From the cell containing the given text, extract its center point as (X, Y) coordinate. 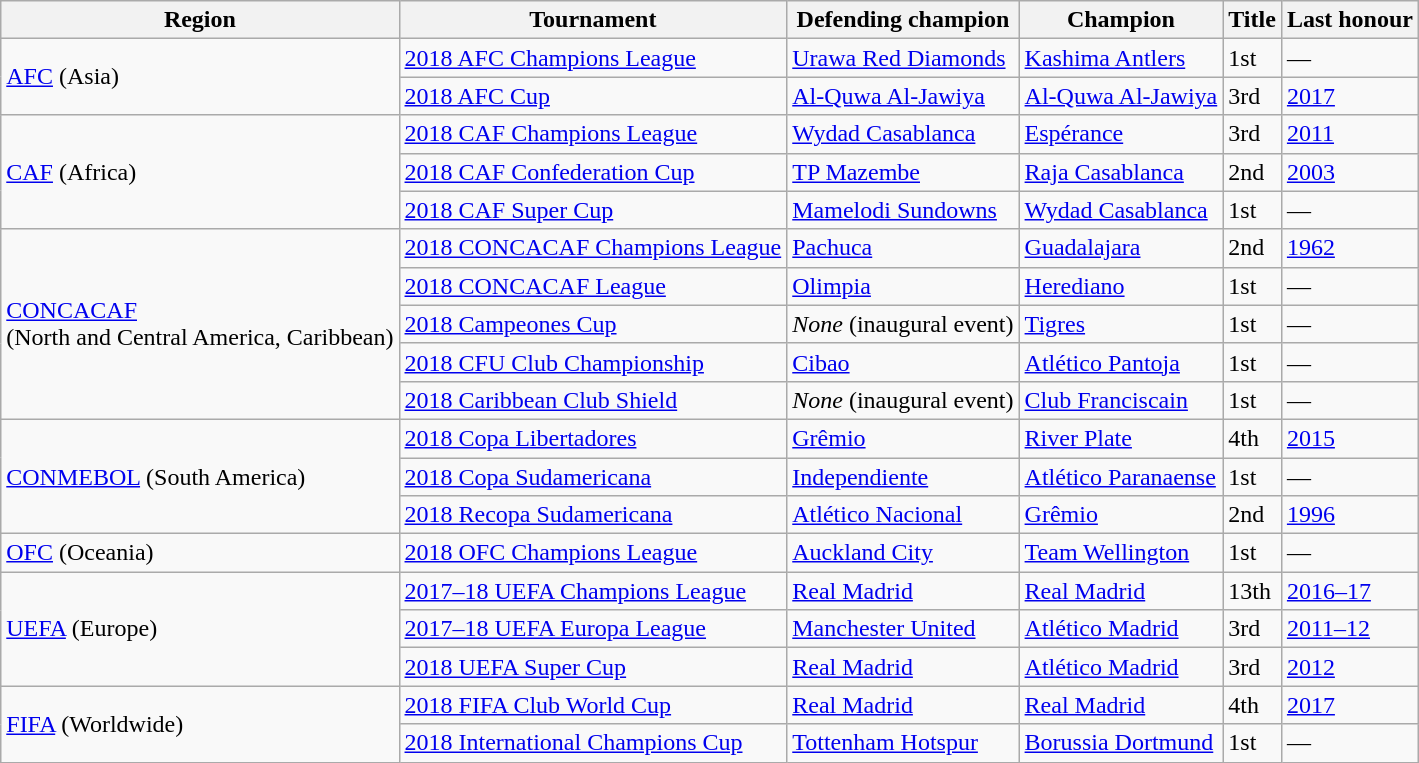
2018 Caribbean Club Shield (593, 400)
2018 CAF Champions League (593, 134)
2017–18 UEFA Europa League (593, 629)
UEFA (Europe) (200, 629)
Champion (1121, 20)
Atlético Paranaense (1121, 477)
2018 OFC Champions League (593, 553)
1962 (1350, 248)
Espérance (1121, 134)
Team Wellington (1121, 553)
2018 CFU Club Championship (593, 362)
Cibao (903, 362)
AFC (Asia) (200, 77)
Urawa Red Diamonds (903, 58)
2018 CAF Confederation Cup (593, 172)
2018 Recopa Sudamericana (593, 515)
OFC (Oceania) (200, 553)
FIFA (Worldwide) (200, 724)
Club Franciscain (1121, 400)
2017–18 UEFA Champions League (593, 591)
Independiente (903, 477)
Tigres (1121, 324)
2018 Copa Libertadores (593, 438)
2003 (1350, 172)
Kashima Antlers (1121, 58)
2018 CONCACAF Champions League (593, 248)
Atlético Nacional (903, 515)
2018 CONCACAF League (593, 286)
2018 Campeones Cup (593, 324)
2018 Copa Sudamericana (593, 477)
Last honour (1350, 20)
2011 (1350, 134)
Title (1252, 20)
1996 (1350, 515)
Tournament (593, 20)
2015 (1350, 438)
Region (200, 20)
River Plate (1121, 438)
Borussia Dortmund (1121, 743)
TP Mazembe (903, 172)
Herediano (1121, 286)
Manchester United (903, 629)
2011–12 (1350, 629)
Raja Casablanca (1121, 172)
2012 (1350, 667)
Tottenham Hotspur (903, 743)
2018 AFC Champions League (593, 58)
2016–17 (1350, 591)
CAF (Africa) (200, 172)
Pachuca (903, 248)
2018 AFC Cup (593, 96)
13th (1252, 591)
Atlético Pantoja (1121, 362)
CONMEBOL (South America) (200, 476)
Mamelodi Sundowns (903, 210)
2018 UEFA Super Cup (593, 667)
CONCACAF(North and Central America, Caribbean) (200, 324)
2018 CAF Super Cup (593, 210)
2018 FIFA Club World Cup (593, 705)
Auckland City (903, 553)
Olimpia (903, 286)
2018 International Champions Cup (593, 743)
Guadalajara (1121, 248)
Defending champion (903, 20)
